Output the (X, Y) coordinate of the center of the cell containing the given text.  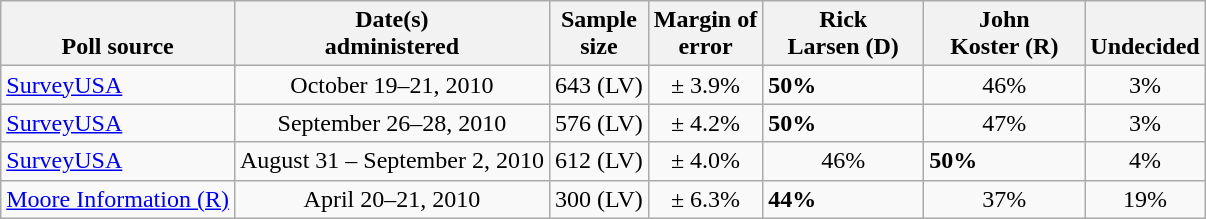
19% (1145, 199)
37% (1004, 199)
576 (LV) (598, 123)
643 (LV) (598, 85)
JohnKoster (R) (1004, 34)
Margin oferror (705, 34)
± 6.3% (705, 199)
300 (LV) (598, 199)
± 4.0% (705, 161)
Date(s)administered (392, 34)
September 26–28, 2010 (392, 123)
4% (1145, 161)
± 3.9% (705, 85)
August 31 – September 2, 2010 (392, 161)
44% (844, 199)
Undecided (1145, 34)
Moore Information (R) (118, 199)
April 20–21, 2010 (392, 199)
Poll source (118, 34)
RickLarsen (D) (844, 34)
October 19–21, 2010 (392, 85)
612 (LV) (598, 161)
Samplesize (598, 34)
47% (1004, 123)
± 4.2% (705, 123)
